For the text-containing cell, return its midpoint in [X, Y] coordinate format. 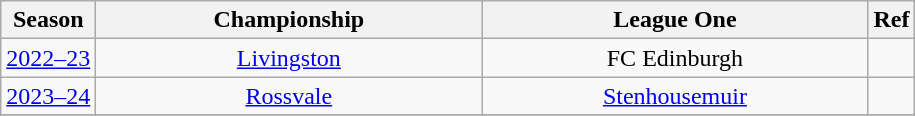
Stenhousemuir [675, 96]
Season [48, 20]
Ref [892, 20]
Livingston [289, 58]
Championship [289, 20]
FC Edinburgh [675, 58]
2023–24 [48, 96]
2022–23 [48, 58]
Rossvale [289, 96]
League One [675, 20]
